Identify which cell holds the provided text, then report its (X, Y) central coordinate. 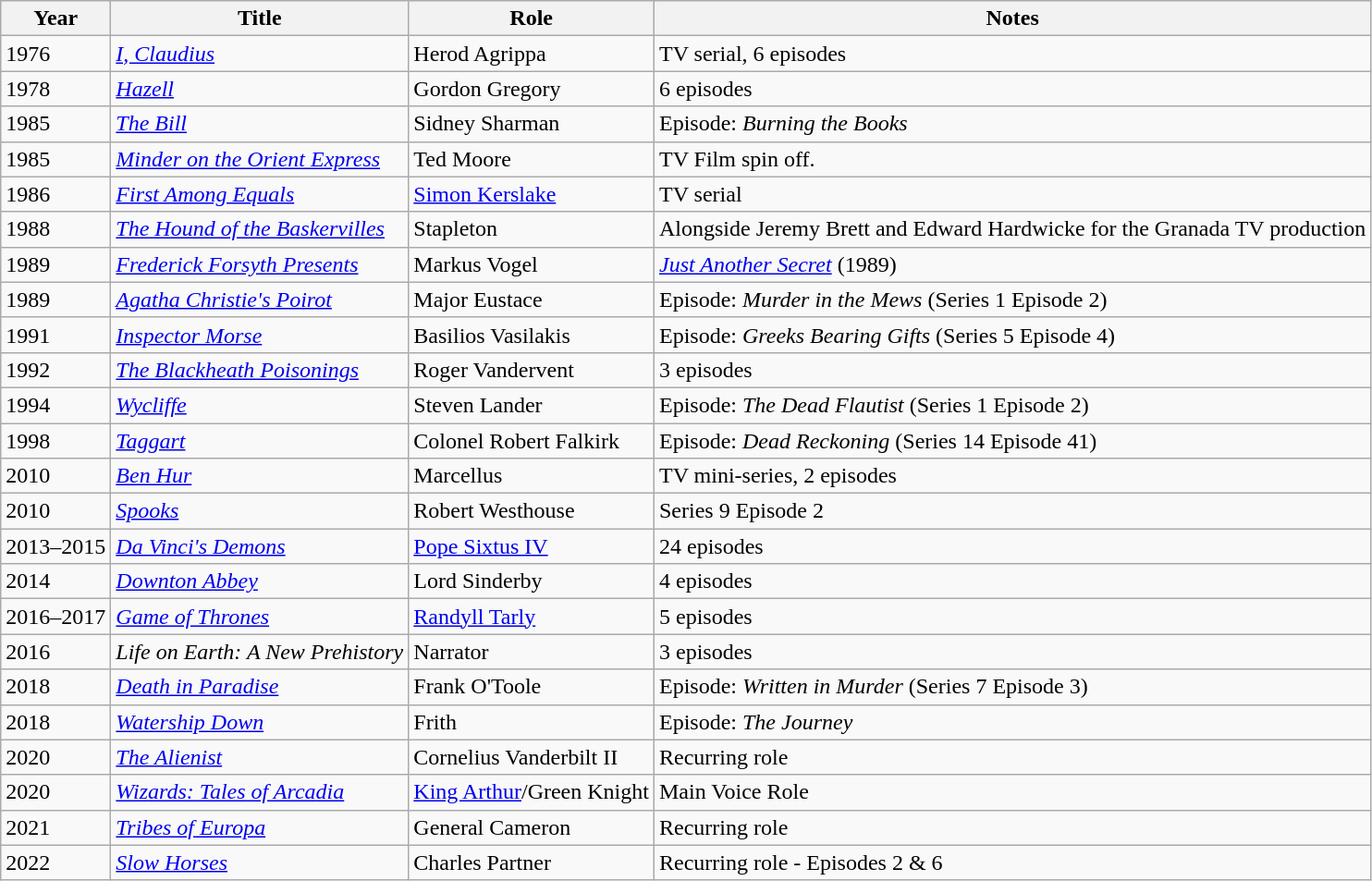
Tribes of Europa (260, 827)
Robert Westhouse (532, 511)
Hazell (260, 89)
Charles Partner (532, 863)
The Blackheath Poisonings (260, 370)
King Arthur/Green Knight (532, 792)
Sidney Sharman (532, 124)
Agatha Christie's Poirot (260, 300)
2014 (55, 581)
1998 (55, 441)
Episode: Greeks Bearing Gifts (Series 5 Episode 4) (1011, 335)
TV serial (1011, 194)
Ben Hur (260, 476)
6 episodes (1011, 89)
The Bill (260, 124)
Da Vinci's Demons (260, 546)
Frith (532, 722)
I, Claudius (260, 54)
Alongside Jeremy Brett and Edward Hardwicke for the Granada TV production (1011, 229)
Simon Kerslake (532, 194)
Episode: Written in Murder (Series 7 Episode 3) (1011, 687)
Colonel Robert Falkirk (532, 441)
Gordon Gregory (532, 89)
Episode: Burning the Books (1011, 124)
TV serial, 6 episodes (1011, 54)
Frank O'Toole (532, 687)
Major Eustace (532, 300)
Basilios Vasilakis (532, 335)
Year (55, 18)
1978 (55, 89)
Main Voice Role (1011, 792)
TV mini-series, 2 episodes (1011, 476)
5 episodes (1011, 617)
Series 9 Episode 2 (1011, 511)
General Cameron (532, 827)
Marcellus (532, 476)
Death in Paradise (260, 687)
1994 (55, 405)
Just Another Secret (1989) (1011, 264)
Minder on the Orient Express (260, 159)
Game of Thrones (260, 617)
Narrator (532, 652)
Downton Abbey (260, 581)
Cornelius Vanderbilt II (532, 757)
2013–2015 (55, 546)
2022 (55, 863)
Herod Agrippa (532, 54)
First Among Equals (260, 194)
Recurring role - Episodes 2 & 6 (1011, 863)
1986 (55, 194)
Randyll Tarly (532, 617)
Pope Sixtus IV (532, 546)
The Hound of the Baskervilles (260, 229)
Watership Down (260, 722)
Title (260, 18)
Slow Horses (260, 863)
1992 (55, 370)
Episode: Dead Reckoning (Series 14 Episode 41) (1011, 441)
Ted Moore (532, 159)
1991 (55, 335)
Taggart (260, 441)
The Alienist (260, 757)
1988 (55, 229)
1976 (55, 54)
Frederick Forsyth Presents (260, 264)
Steven Lander (532, 405)
Lord Sinderby (532, 581)
24 episodes (1011, 546)
Markus Vogel (532, 264)
2021 (55, 827)
Wycliffe (260, 405)
Episode: Murder in the Mews (Series 1 Episode 2) (1011, 300)
Life on Earth: A New Prehistory (260, 652)
2016 (55, 652)
2016–2017 (55, 617)
Role (532, 18)
Spooks (260, 511)
Wizards: Tales of Arcadia (260, 792)
Roger Vandervent (532, 370)
Episode: The Dead Flautist (Series 1 Episode 2) (1011, 405)
Stapleton (532, 229)
Notes (1011, 18)
Episode: The Journey (1011, 722)
4 episodes (1011, 581)
Inspector Morse (260, 335)
TV Film spin off. (1011, 159)
